Determine the [X, Y] coordinate at the center of the cell enclosing the given text.  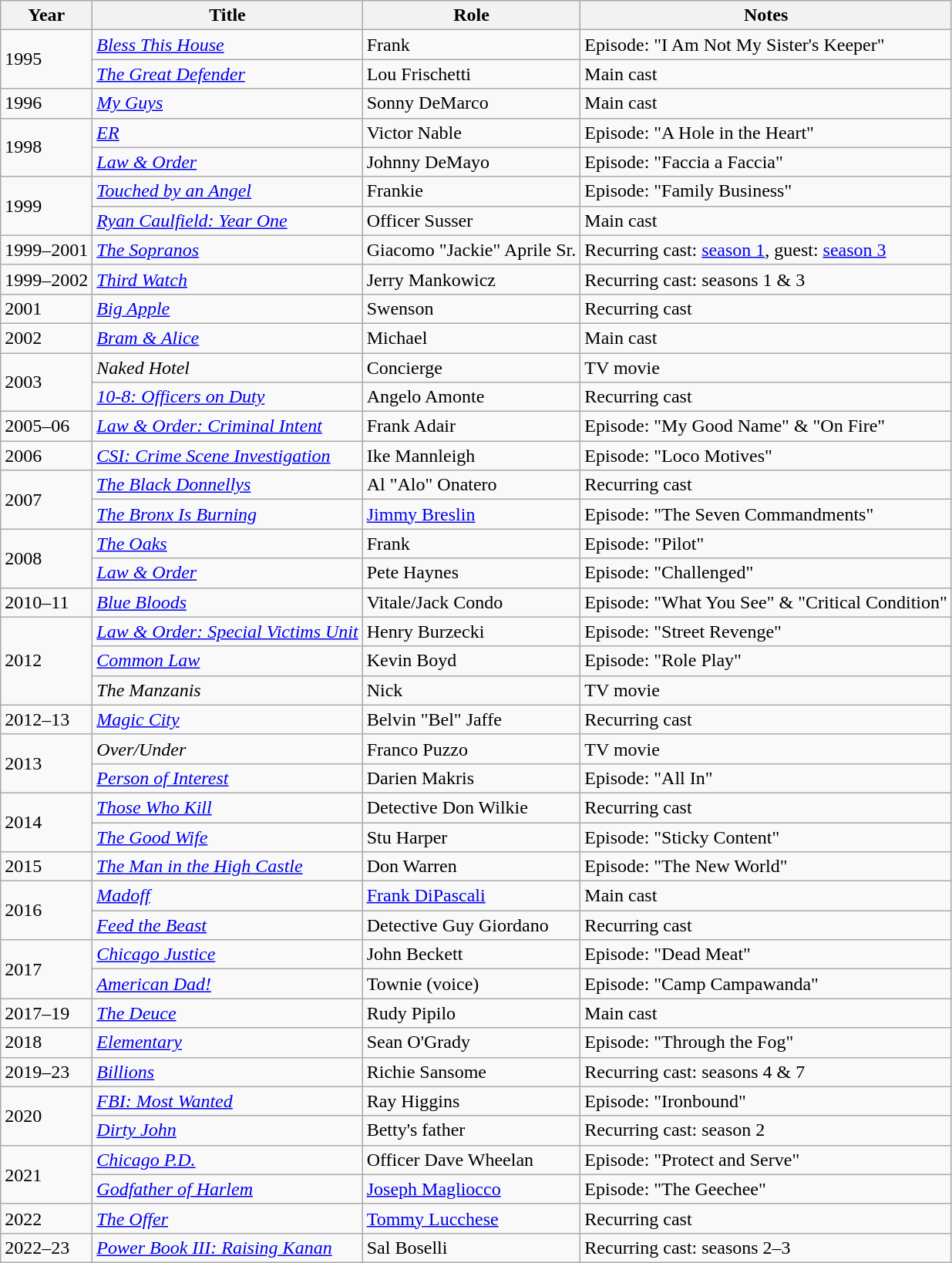
Episode: "What You See" & "Critical Condition" [766, 602]
Episode: "Pilot" [766, 544]
Madoff [227, 896]
Detective Guy Giordano [472, 925]
1999 [46, 206]
Recurring cast: seasons 1 & 3 [766, 279]
Concierge [472, 368]
Recurring cast: seasons 4 & 7 [766, 1072]
Darien Makris [472, 778]
2010–11 [46, 602]
Ray Higgins [472, 1101]
Episode: "Through the Fog" [766, 1042]
2015 [46, 867]
The Manzanis [227, 690]
Touched by an Angel [227, 191]
2005–06 [46, 426]
Third Watch [227, 279]
Episode: "Sticky Content" [766, 837]
Recurring cast: season 1, guest: season 3 [766, 250]
Law & Order: Criminal Intent [227, 426]
Episode: "Loco Motives" [766, 456]
Pete Haynes [472, 573]
Stu Harper [472, 837]
Townie (voice) [472, 984]
Episode: "The New World" [766, 867]
Episode: "My Good Name" & "On Fire" [766, 426]
2003 [46, 382]
2016 [46, 911]
Richie Sansome [472, 1072]
Episode: "All In" [766, 778]
Dirty John [227, 1130]
Joseph Magliocco [472, 1189]
2021 [46, 1174]
Episode: "Role Play" [766, 661]
The Man in the High Castle [227, 867]
Tommy Lucchese [472, 1218]
2018 [46, 1042]
Officer Susser [472, 221]
Episode: "Faccia a Faccia" [766, 162]
Sean O'Grady [472, 1042]
Bless This House [227, 45]
2002 [46, 338]
1999–2002 [46, 279]
Chicago Justice [227, 955]
FBI: Most Wanted [227, 1101]
The Good Wife [227, 837]
Ike Mannleigh [472, 456]
Law & Order: Special Victims Unit [227, 631]
Detective Don Wilkie [472, 807]
Big Apple [227, 308]
2001 [46, 308]
Bram & Alice [227, 338]
Episode: "Dead Meat" [766, 955]
2012 [46, 661]
Episode: "The Geechee" [766, 1189]
The Oaks [227, 544]
Naked Hotel [227, 368]
Person of Interest [227, 778]
Jerry Mankowicz [472, 279]
Magic City [227, 719]
The Deuce [227, 1013]
My Guys [227, 103]
Frank DiPascali [472, 896]
Johnny DeMayo [472, 162]
1999–2001 [46, 250]
2012–13 [46, 719]
Kevin Boyd [472, 661]
Don Warren [472, 867]
1998 [46, 147]
Common Law [227, 661]
Recurring cast: season 2 [766, 1130]
2022–23 [46, 1248]
Power Book III: Raising Kanan [227, 1248]
10-8: Officers on Duty [227, 397]
2014 [46, 822]
Godfather of Harlem [227, 1189]
The Great Defender [227, 74]
Elementary [227, 1042]
Al "Alo" Onatero [472, 485]
American Dad! [227, 984]
Michael [472, 338]
Vitale/Jack Condo [472, 602]
The Offer [227, 1218]
Recurring cast: seasons 2–3 [766, 1248]
Episode: "Challenged" [766, 573]
Nick [472, 690]
Ryan Caulfield: Year One [227, 221]
CSI: Crime Scene Investigation [227, 456]
2013 [46, 763]
1995 [46, 59]
Episode: "The Seven Commandments" [766, 514]
Victor Nable [472, 133]
Henry Burzecki [472, 631]
2019–23 [46, 1072]
Angelo Amonte [472, 397]
The Black Donnellys [227, 485]
2017 [46, 969]
Those Who Kill [227, 807]
The Sopranos [227, 250]
Betty's father [472, 1130]
Episode: "Street Revenge" [766, 631]
Year [46, 15]
Franco Puzzo [472, 749]
John Beckett [472, 955]
Jimmy Breslin [472, 514]
Feed the Beast [227, 925]
2006 [46, 456]
The Bronx Is Burning [227, 514]
Episode: "Ironbound" [766, 1101]
Rudy Pipilo [472, 1013]
1996 [46, 103]
Sal Boselli [472, 1248]
2008 [46, 558]
2017–19 [46, 1013]
Frankie [472, 191]
Giacomo "Jackie" Aprile Sr. [472, 250]
Episode: "I Am Not My Sister's Keeper" [766, 45]
Role [472, 15]
Title [227, 15]
Over/Under [227, 749]
Blue Bloods [227, 602]
Episode: "Family Business" [766, 191]
Frank Adair [472, 426]
Lou Frischetti [472, 74]
Episode: "Protect and Serve" [766, 1160]
2022 [46, 1218]
Billions [227, 1072]
Belvin "Bel" Jaffe [472, 719]
ER [227, 133]
Officer Dave Wheelan [472, 1160]
2007 [46, 500]
Notes [766, 15]
Swenson [472, 308]
Chicago P.D. [227, 1160]
Episode: "A Hole in the Heart" [766, 133]
Sonny DeMarco [472, 103]
Episode: "Camp Campawanda" [766, 984]
2020 [46, 1116]
